Capture the cell that displays the provided text and extract its (X, Y) central coordinate. 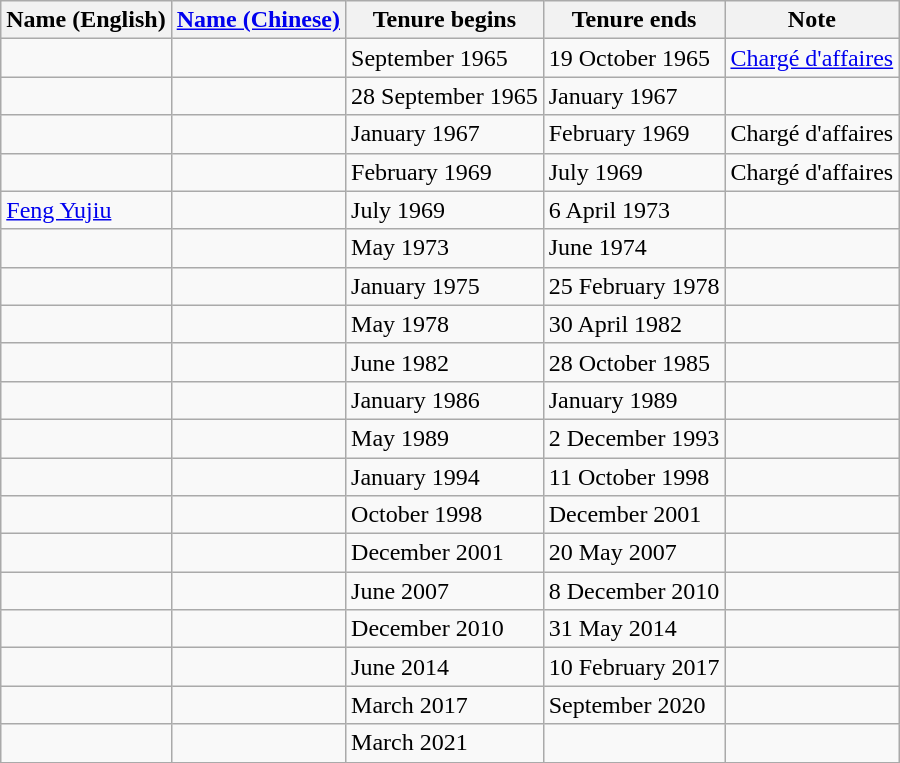
September 2020 (634, 705)
June 1974 (634, 248)
March 2017 (445, 705)
Tenure begins (445, 20)
Tenure ends (634, 20)
8 December 2010 (634, 591)
2 December 1993 (634, 438)
31 May 2014 (634, 629)
May 1989 (445, 438)
September 1965 (445, 58)
January 1975 (445, 286)
10 February 2017 (634, 667)
June 2014 (445, 667)
Feng Yujiu (86, 210)
March 2021 (445, 743)
January 1986 (445, 400)
October 1998 (445, 515)
20 May 2007 (634, 553)
May 1978 (445, 324)
25 February 1978 (634, 286)
Name (Chinese) (258, 20)
June 2007 (445, 591)
28 September 1965 (445, 96)
30 April 1982 (634, 324)
11 October 1998 (634, 477)
January 1989 (634, 400)
May 1973 (445, 248)
December 2010 (445, 629)
Note (812, 20)
June 1982 (445, 362)
Name (English) (86, 20)
28 October 1985 (634, 362)
6 April 1973 (634, 210)
January 1994 (445, 477)
19 October 1965 (634, 58)
